Pinpoint the cell where the given text exists, returning its [x, y] midpoint coordinate. 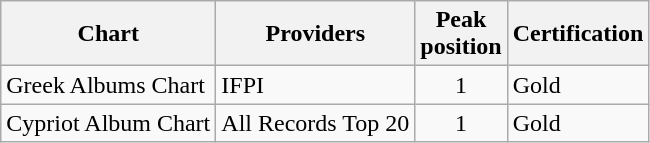
Peakposition [461, 34]
Greek Albums Chart [108, 85]
Certification [578, 34]
All Records Top 20 [316, 123]
Cypriot Album Chart [108, 123]
Providers [316, 34]
Chart [108, 34]
IFPI [316, 85]
